For the text-containing cell, return its midpoint in [x, y] coordinate format. 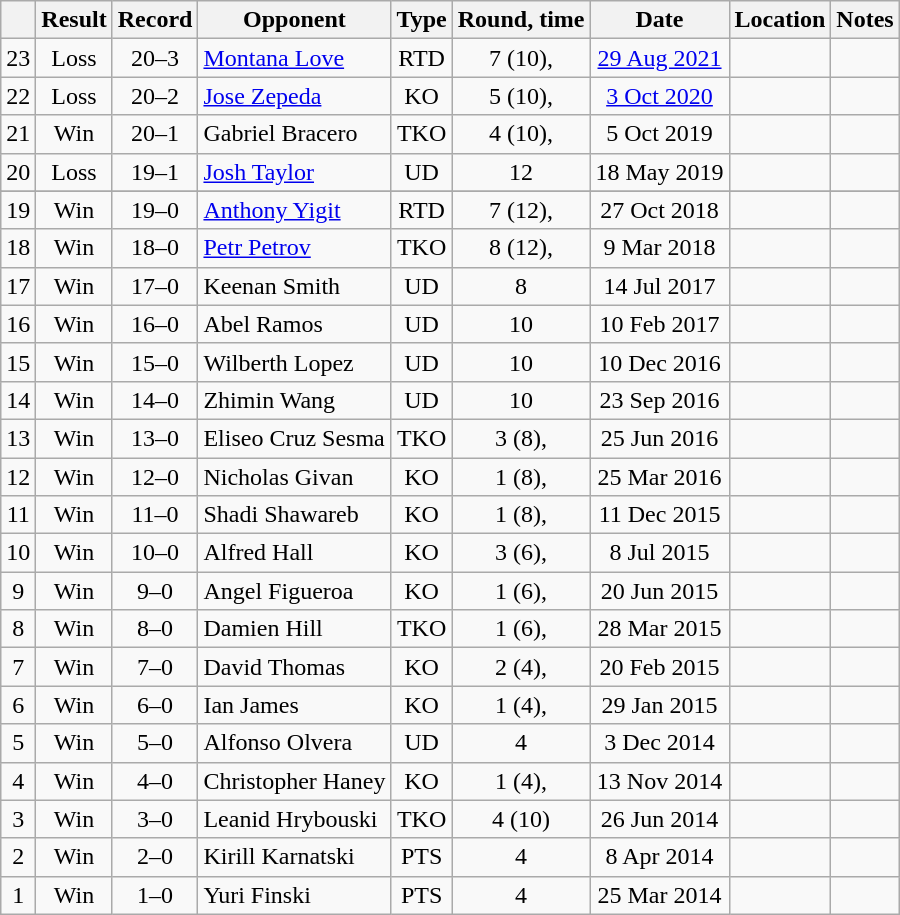
17 [18, 286]
Zhimin Wang [294, 400]
5 Oct 2019 [660, 134]
Shadi Shawareb [294, 515]
13 [18, 438]
7–0 [155, 667]
6 [18, 705]
20 Jun 2015 [660, 591]
Keenan Smith [294, 286]
Date [660, 20]
13 Nov 2014 [660, 781]
Gabriel Bracero [294, 134]
Kirill Karnatski [294, 857]
23 [18, 58]
4 (10), [521, 134]
Nicholas Givan [294, 477]
Result [74, 20]
7 [18, 667]
22 [18, 96]
Ian James [294, 705]
Notes [865, 20]
6–0 [155, 705]
25 Jun 2016 [660, 438]
16–0 [155, 324]
7 (12), [521, 210]
14 Jul 2017 [660, 286]
Angel Figueroa [294, 591]
29 Aug 2021 [660, 58]
1–0 [155, 895]
Eliseo Cruz Sesma [294, 438]
Alfonso Olvera [294, 743]
20–3 [155, 58]
2–0 [155, 857]
Leanid Hrybouski [294, 819]
3 (6), [521, 553]
Jose Zepeda [294, 96]
Alfred Hall [294, 553]
14–0 [155, 400]
11 [18, 515]
3 Oct 2020 [660, 96]
3 Dec 2014 [660, 743]
Wilberth Lopez [294, 362]
3 (8), [521, 438]
8 Apr 2014 [660, 857]
23 Sep 2016 [660, 400]
9 Mar 2018 [660, 248]
11–0 [155, 515]
18 [18, 248]
25 Mar 2016 [660, 477]
5 [18, 743]
20–2 [155, 96]
9–0 [155, 591]
19–1 [155, 172]
21 [18, 134]
12–0 [155, 477]
5–0 [155, 743]
8 (12), [521, 248]
8 Jul 2015 [660, 553]
27 Oct 2018 [660, 210]
15 [18, 362]
16 [18, 324]
Montana Love [294, 58]
5 (10), [521, 96]
Record [155, 20]
20–1 [155, 134]
14 [18, 400]
Round, time [521, 20]
Damien Hill [294, 629]
11 Dec 2015 [660, 515]
26 Jun 2014 [660, 819]
20 [18, 172]
Christopher Haney [294, 781]
15–0 [155, 362]
Abel Ramos [294, 324]
4–0 [155, 781]
7 (10), [521, 58]
13–0 [155, 438]
3 [18, 819]
Type [422, 20]
28 Mar 2015 [660, 629]
Petr Petrov [294, 248]
19 [18, 210]
10 Dec 2016 [660, 362]
18–0 [155, 248]
19–0 [155, 210]
Anthony Yigit [294, 210]
1 [18, 895]
Location [780, 20]
4 (10) [521, 819]
Josh Taylor [294, 172]
8–0 [155, 629]
10–0 [155, 553]
29 Jan 2015 [660, 705]
Opponent [294, 20]
David Thomas [294, 667]
10 Feb 2017 [660, 324]
2 (4), [521, 667]
17–0 [155, 286]
2 [18, 857]
9 [18, 591]
3–0 [155, 819]
Yuri Finski [294, 895]
18 May 2019 [660, 172]
25 Mar 2014 [660, 895]
20 Feb 2015 [660, 667]
